Scan for the cell matching the given text and deliver its [X, Y] coordinate at center. 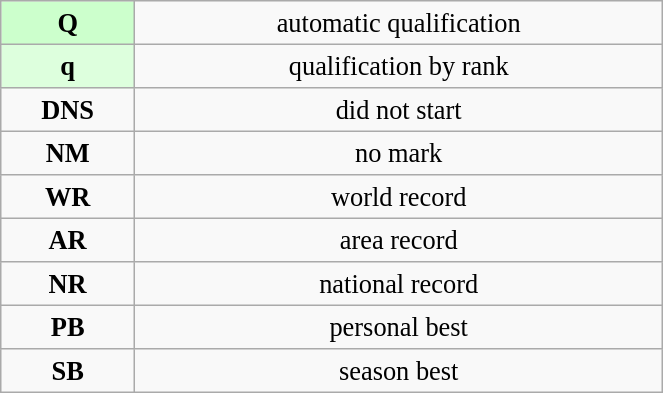
AR [68, 240]
area record [399, 240]
NM [68, 153]
Q [68, 22]
NR [68, 284]
personal best [399, 327]
SB [68, 371]
no mark [399, 153]
WR [68, 197]
DNS [68, 109]
season best [399, 371]
qualification by rank [399, 66]
q [68, 66]
world record [399, 197]
did not start [399, 109]
PB [68, 327]
national record [399, 284]
automatic qualification [399, 22]
